Detect which cell encompasses the target text, then output its [X, Y] center coordinate. 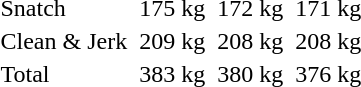
209 kg [172, 41]
208 kg [250, 41]
